Determine the [X, Y] coordinate at the center of the cell enclosing the given text.  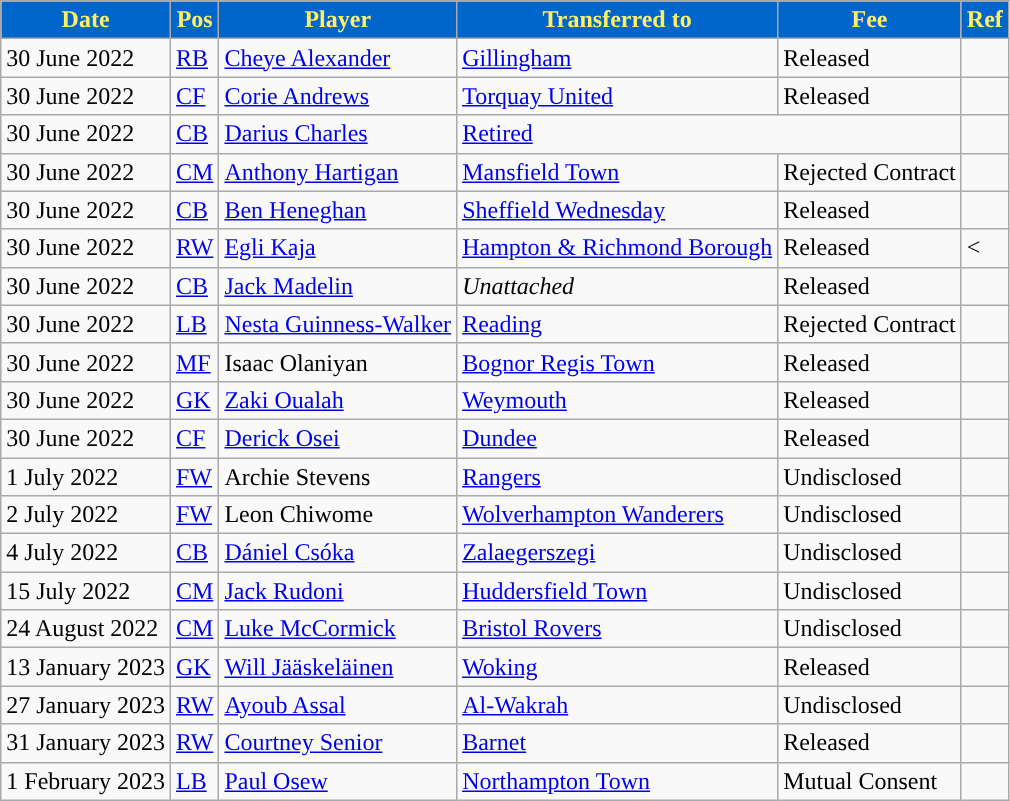
Ayoub Assal [338, 705]
Barnet [618, 743]
1 February 2023 [86, 781]
Darius Charles [338, 134]
Courtney Senior [338, 743]
< [984, 248]
Nesta Guinness-Walker [338, 324]
Mutual Consent [870, 781]
Northampton Town [618, 781]
Weymouth [618, 400]
Jack Rudoni [338, 591]
Leon Chiwome [338, 515]
27 January 2023 [86, 705]
Wolverhampton Wanderers [618, 515]
24 August 2022 [86, 629]
Archie Stevens [338, 477]
Gillingham [618, 58]
Al-Wakrah [618, 705]
Derick Osei [338, 438]
Transferred to [618, 20]
13 January 2023 [86, 667]
31 January 2023 [86, 743]
Hampton & Richmond Borough [618, 248]
Bognor Regis Town [618, 362]
Unattached [618, 286]
2 July 2022 [86, 515]
Sheffield Wednesday [618, 210]
Ref [984, 20]
Fee [870, 20]
Date [86, 20]
Torquay United [618, 96]
Corie Andrews [338, 96]
Pos [194, 20]
MF [194, 362]
Rangers [618, 477]
Luke McCormick [338, 629]
Player [338, 20]
Bristol Rovers [618, 629]
Dundee [618, 438]
Isaac Olaniyan [338, 362]
Reading [618, 324]
Mansfield Town [618, 172]
Cheye Alexander [338, 58]
Huddersfield Town [618, 591]
Zalaegerszegi [618, 553]
Retired [710, 134]
Woking [618, 667]
Zaki Oualah [338, 400]
Paul Osew [338, 781]
RB [194, 58]
Dániel Csóka [338, 553]
Anthony Hartigan [338, 172]
Jack Madelin [338, 286]
15 July 2022 [86, 591]
1 July 2022 [86, 477]
Egli Kaja [338, 248]
Will Jääskeläinen [338, 667]
4 July 2022 [86, 553]
Ben Heneghan [338, 210]
